Extract the [X, Y] coordinate from the center of the cell holding the provided text.  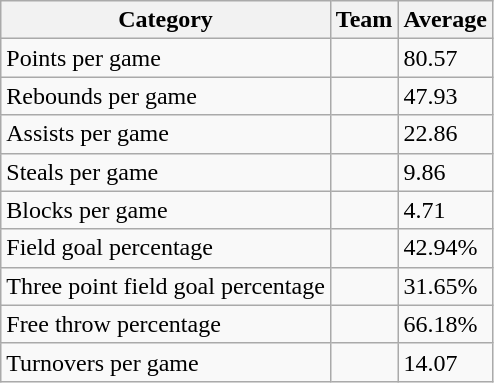
Three point field goal percentage [166, 286]
80.57 [446, 58]
9.86 [446, 172]
Field goal percentage [166, 248]
Points per game [166, 58]
47.93 [446, 96]
14.07 [446, 362]
Team [364, 20]
Average [446, 20]
Steals per game [166, 172]
Rebounds per game [166, 96]
Turnovers per game [166, 362]
31.65% [446, 286]
Blocks per game [166, 210]
42.94% [446, 248]
Assists per game [166, 134]
Free throw percentage [166, 324]
4.71 [446, 210]
Category [166, 20]
66.18% [446, 324]
22.86 [446, 134]
